From the cell containing the given text, extract its center point as (X, Y) coordinate. 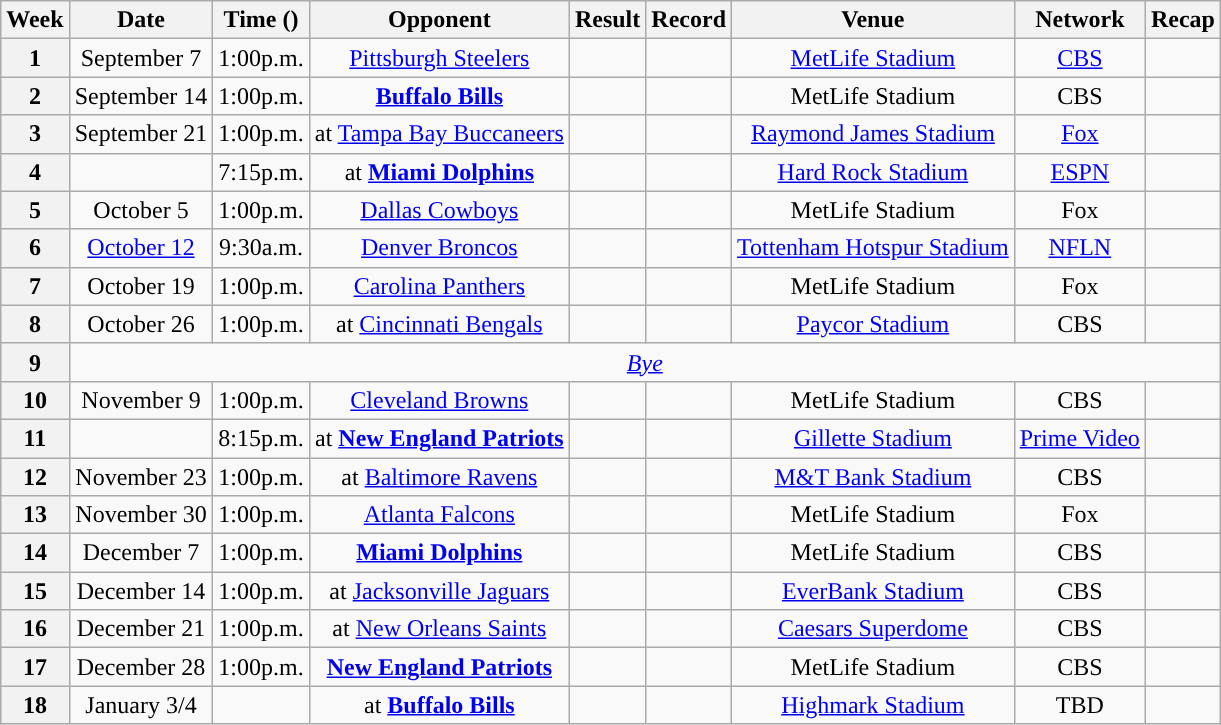
7:15p.m. (261, 172)
Highmark Stadium (874, 705)
November 9 (141, 400)
NFLN (1080, 248)
at Buffalo Bills (439, 705)
December 7 (141, 553)
13 (35, 515)
Miami Dolphins (439, 553)
at New Orleans Saints (439, 629)
12 (35, 477)
September 21 (141, 134)
ESPN (1080, 172)
2 (35, 96)
4 (35, 172)
9:30a.m. (261, 248)
Tottenham Hotspur Stadium (874, 248)
Paycor Stadium (874, 324)
Date (141, 20)
at Cincinnati Bengals (439, 324)
Atlanta Falcons (439, 515)
14 (35, 553)
EverBank Stadium (874, 591)
Raymond James Stadium (874, 134)
Recap (1182, 20)
Week (35, 20)
M&T Bank Stadium (874, 477)
September 14 (141, 96)
Result (607, 20)
December 21 (141, 629)
October 12 (141, 248)
10 (35, 400)
17 (35, 667)
6 (35, 248)
16 (35, 629)
5 (35, 210)
Opponent (439, 20)
Prime Video (1080, 438)
3 (35, 134)
Gillette Stadium (874, 438)
8 (35, 324)
New England Patriots (439, 667)
Bye (644, 362)
December 14 (141, 591)
at Tampa Bay Buccaneers (439, 134)
October 19 (141, 286)
at Baltimore Ravens (439, 477)
8:15p.m. (261, 438)
15 (35, 591)
Time () (261, 20)
November 23 (141, 477)
Record (689, 20)
January 3/4 (141, 705)
at New England Patriots (439, 438)
Denver Broncos (439, 248)
Network (1080, 20)
Cleveland Browns (439, 400)
Pittsburgh Steelers (439, 58)
18 (35, 705)
9 (35, 362)
Caesars Superdome (874, 629)
Carolina Panthers (439, 286)
TBD (1080, 705)
Dallas Cowboys (439, 210)
at Jacksonville Jaguars (439, 591)
Venue (874, 20)
October 26 (141, 324)
at Miami Dolphins (439, 172)
Buffalo Bills (439, 96)
Hard Rock Stadium (874, 172)
October 5 (141, 210)
December 28 (141, 667)
September 7 (141, 58)
7 (35, 286)
1 (35, 58)
11 (35, 438)
November 30 (141, 515)
